Provide the [X, Y] coordinate of the cell's center where the given text is located.  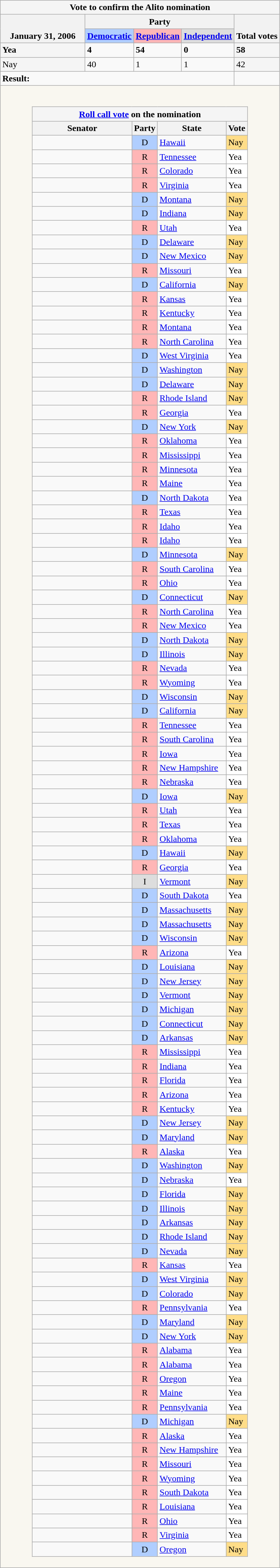
4 [110, 50]
Roll call vote on the nomination [140, 114]
State [192, 128]
January 31, 2006 [43, 29]
Independent [208, 36]
Democratic [110, 36]
I [145, 881]
Vote [237, 128]
58 [257, 50]
Vote to confirm the Alito nomination [140, 7]
Senator [82, 128]
42 [257, 64]
40 [110, 64]
54 [157, 50]
Result: [117, 78]
Total votes [257, 29]
0 [208, 50]
Republican [157, 36]
